Capture the cell that displays the provided text and extract its (x, y) central coordinate. 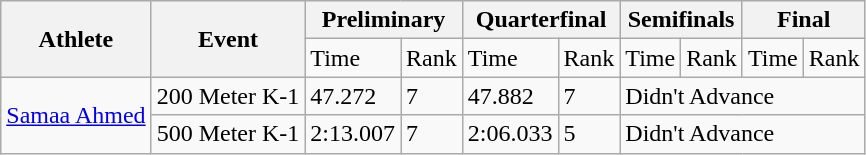
2:13.007 (353, 134)
Samaa Ahmed (76, 115)
Preliminary (384, 20)
47.272 (353, 96)
Event (228, 39)
500 Meter K-1 (228, 134)
2:06.033 (510, 134)
200 Meter K-1 (228, 96)
Quarterfinal (540, 20)
5 (589, 134)
Semifinals (682, 20)
47.882 (510, 96)
Athlete (76, 39)
Final (804, 20)
